Return the [x, y] coordinate for the center point of the cell that contains the specified text.  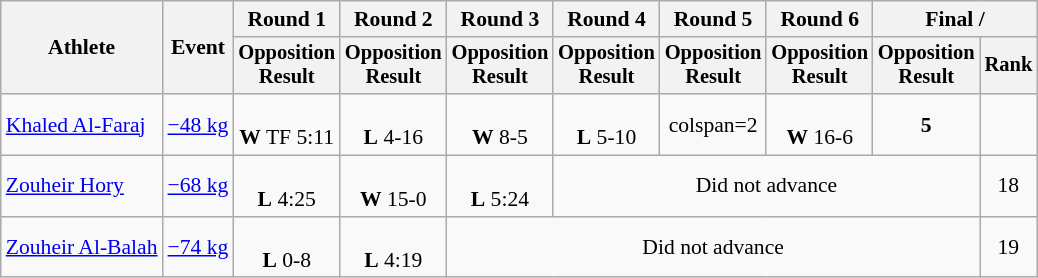
Round 1 [286, 19]
−74 kg [198, 248]
L 5:24 [500, 186]
W 16-6 [820, 124]
5 [926, 124]
W 8-5 [500, 124]
Rank [1009, 66]
L 4-16 [394, 124]
Zouheir Al-Balah [82, 248]
Round 3 [500, 19]
Khaled Al-Faraj [82, 124]
W TF 5:11 [286, 124]
Round 5 [714, 19]
18 [1009, 186]
L 0-8 [286, 248]
Athlete [82, 48]
Round 4 [606, 19]
Final / [955, 19]
−48 kg [198, 124]
Round 2 [394, 19]
W 15-0 [394, 186]
−68 kg [198, 186]
colspan=2 [714, 124]
Round 6 [820, 19]
19 [1009, 248]
L 4:25 [286, 186]
L 4:19 [394, 248]
Zouheir Hory [82, 186]
L 5-10 [606, 124]
Event [198, 48]
